Provide the (x, y) coordinate of the cell's center where the given text is located.  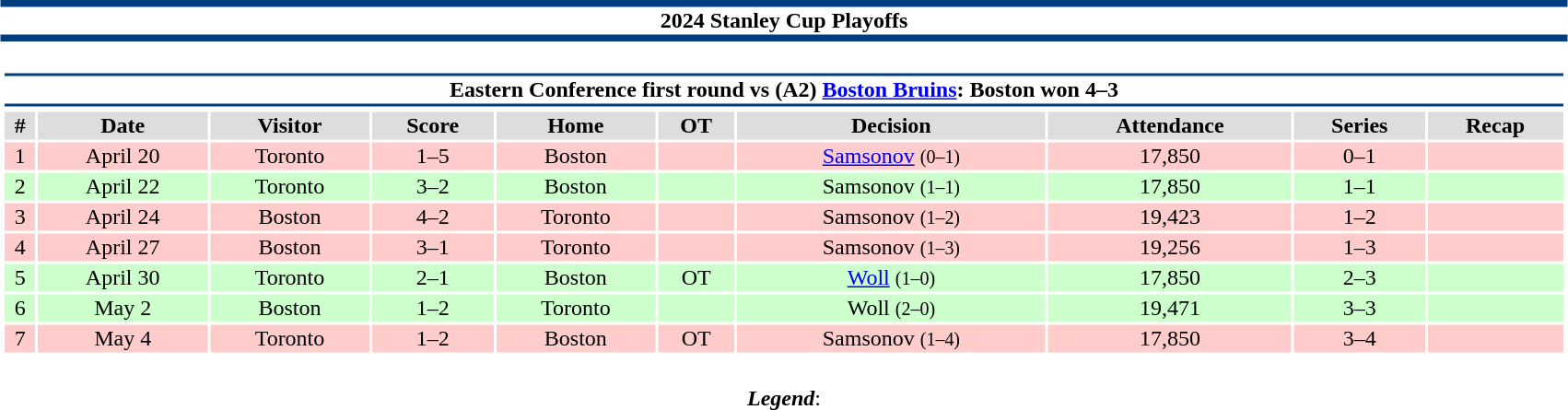
4 (20, 248)
2–3 (1360, 277)
2 (20, 187)
4–2 (433, 217)
April 24 (123, 217)
April 30 (123, 277)
April 22 (123, 187)
May 2 (123, 309)
May 4 (123, 338)
5 (20, 277)
19,423 (1170, 217)
Recap (1494, 126)
Woll (2–0) (892, 309)
Decision (892, 126)
Home (575, 126)
7 (20, 338)
# (20, 126)
6 (20, 309)
3–1 (433, 248)
Attendance (1170, 126)
2–1 (433, 277)
1–1 (1360, 187)
Eastern Conference first round vs (A2) Boston Bruins: Boston won 4–3 (783, 90)
Samsonov (0–1) (892, 156)
3 (20, 217)
April 27 (123, 248)
Score (433, 126)
1–5 (433, 156)
0–1 (1360, 156)
Date (123, 126)
3–4 (1360, 338)
Series (1360, 126)
Samsonov (1–3) (892, 248)
Visitor (289, 126)
Woll (1–0) (892, 277)
Samsonov (1–4) (892, 338)
1–3 (1360, 248)
19,256 (1170, 248)
Samsonov (1–1) (892, 187)
1 (20, 156)
April 20 (123, 156)
19,471 (1170, 309)
Samsonov (1–2) (892, 217)
3–2 (433, 187)
3–3 (1360, 309)
2024 Stanley Cup Playoffs (784, 20)
